Scan for the cell matching the given text and deliver its [X, Y] coordinate at center. 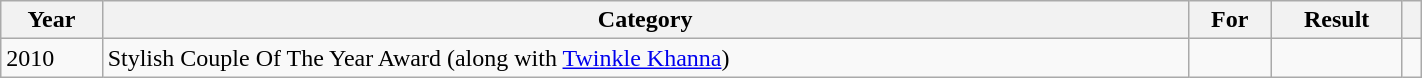
Category [645, 20]
Stylish Couple Of The Year Award (along with Twinkle Khanna) [645, 58]
2010 [52, 58]
Year [52, 20]
Result [1336, 20]
For [1230, 20]
